Return (X, Y) of the center of cell containing provided text 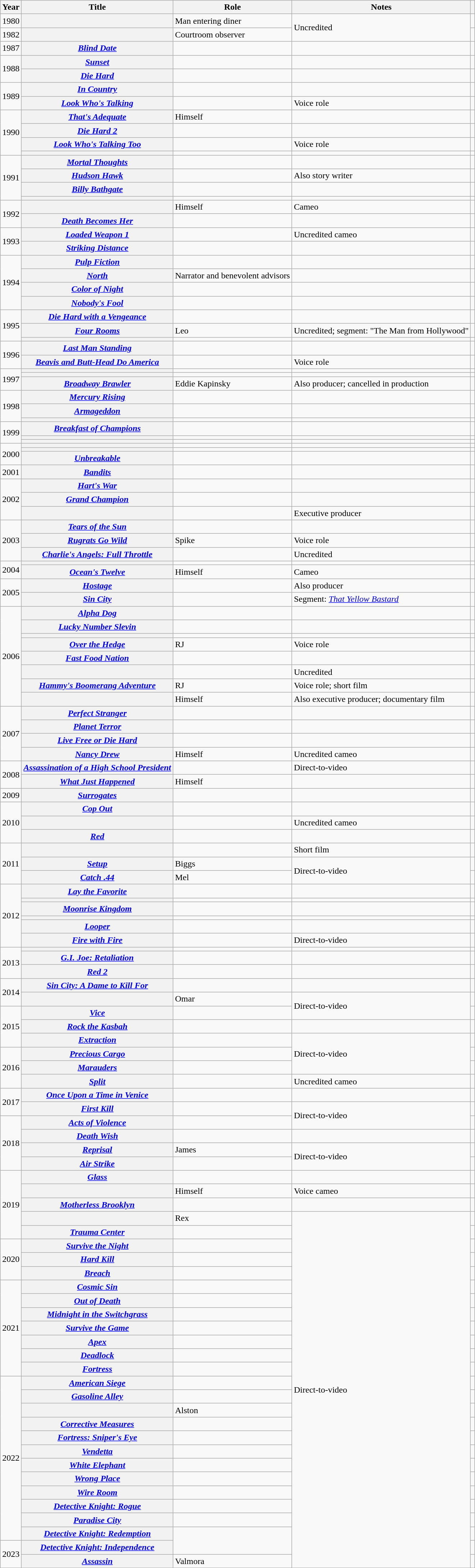
Detective Knight: Rogue (97, 1506)
Hard Kill (97, 1259)
Year (11, 7)
Beavis and Butt-Head Do America (97, 362)
Corrective Measures (97, 1424)
G.I. Joe: Retaliation (97, 958)
1987 (11, 48)
2007 (11, 733)
Sin City: A Dame to Kill For (97, 985)
2011 (11, 864)
Charlie's Angels: Full Throttle (97, 554)
Segment: That Yellow Bastard (381, 599)
Voice cameo (381, 1191)
Fast Food Nation (97, 658)
1988 (11, 69)
Moonrise Kingdom (97, 909)
1982 (11, 35)
Wrong Place (97, 1479)
Survive the Game (97, 1328)
2004 (11, 570)
1990 (11, 133)
Looper (97, 927)
Broadway Brawler (97, 384)
Omar (232, 999)
2003 (11, 541)
Bandits (97, 472)
1980 (11, 21)
Red (97, 836)
2014 (11, 992)
Death Wish (97, 1136)
2015 (11, 1026)
Fortress: Sniper's Eye (97, 1438)
Eddie Kapinsky (232, 384)
Perfect Stranger (97, 713)
Marauders (97, 1067)
In Country (97, 89)
2005 (11, 592)
Rugrats Go Wild (97, 541)
Four Rooms (97, 330)
2012 (11, 915)
Rock the Kasbah (97, 1026)
Also producer; cancelled in production (381, 384)
Also story writer (381, 176)
2020 (11, 1259)
2018 (11, 1143)
Leo (232, 330)
Cop Out (97, 809)
Paradise City (97, 1520)
Notes (381, 7)
James (232, 1150)
Mortal Thoughts (97, 162)
Hudson Hawk (97, 176)
1997 (11, 380)
Lay the Favorite (97, 891)
Wire Room (97, 1492)
Uncredited; segment: "The Man from Hollywood" (381, 330)
Deadlock (97, 1356)
2009 (11, 795)
Motherless Brooklyn (97, 1205)
Also executive producer; documentary film (381, 699)
Fortress (97, 1369)
That's Adequate (97, 117)
Last Man Standing (97, 348)
Unbreakable (97, 458)
2001 (11, 472)
Breakfast of Champions (97, 429)
Hart's War (97, 485)
Death Becomes Her (97, 221)
Rex (232, 1218)
1996 (11, 355)
Nobody's Fool (97, 303)
Pulp Fiction (97, 262)
Surrogates (97, 795)
Assassin (97, 1561)
1994 (11, 282)
Cosmic Sin (97, 1287)
Die Hard 2 (97, 130)
1992 (11, 214)
Narrator and benevolent advisors (232, 275)
Also producer (381, 586)
Glass (97, 1177)
Role (232, 7)
Trauma Center (97, 1232)
Air Strike (97, 1164)
1999 (11, 433)
Detective Knight: Redemption (97, 1533)
Fire with Fire (97, 940)
Reprisal (97, 1150)
2000 (11, 454)
Sin City (97, 599)
Grand Champion (97, 499)
Red 2 (97, 972)
1993 (11, 241)
Gasoline Alley (97, 1397)
Apex (97, 1341)
Setup (97, 864)
North (97, 275)
Executive producer (381, 513)
Once Upon a Time in Venice (97, 1095)
Live Free or Die Hard (97, 740)
Planet Terror (97, 727)
2006 (11, 656)
Split (97, 1081)
2013 (11, 963)
Color of Night (97, 289)
Loaded Weapon 1 (97, 234)
Survive the Night (97, 1246)
2010 (11, 823)
2021 (11, 1328)
Vice (97, 1013)
Extraction (97, 1040)
Alston (232, 1410)
Man entering diner (232, 21)
1989 (11, 96)
1995 (11, 326)
Mel (232, 877)
Precious Cargo (97, 1054)
Breach (97, 1273)
Look Who's Talking (97, 103)
Sunset (97, 62)
Detective Knight: Independence (97, 1547)
2023 (11, 1554)
Hammy's Boomerang Adventure (97, 685)
First Kill (97, 1108)
Die Hard (97, 76)
Catch .44 (97, 877)
Voice role; short film (381, 685)
Assassination of a High School President (97, 768)
Mercury Rising (97, 397)
Acts of Violence (97, 1123)
Ocean's Twelve (97, 572)
Biggs (232, 864)
Out of Death (97, 1300)
Striking Distance (97, 248)
Die Hard with a Vengeance (97, 317)
2016 (11, 1067)
Courtroom observer (232, 35)
White Elephant (97, 1465)
2008 (11, 775)
Title (97, 7)
Vendetta (97, 1451)
Valmora (232, 1561)
What Just Happened (97, 781)
2002 (11, 499)
Hostage (97, 586)
Over the Hedge (97, 644)
2017 (11, 1102)
Spike (232, 541)
2019 (11, 1205)
1991 (11, 177)
Alpha Dog (97, 613)
1998 (11, 406)
Short film (381, 850)
Midnight in the Switchgrass (97, 1314)
2022 (11, 1459)
American Siege (97, 1383)
Nancy Drew (97, 754)
Tears of the Sun (97, 527)
Look Who's Talking Too (97, 144)
Lucky Number Slevin (97, 627)
Blind Date (97, 48)
Armageddon (97, 411)
Billy Bathgate (97, 189)
